Return the (x, y) coordinate for the center point of the cell that contains the specified text.  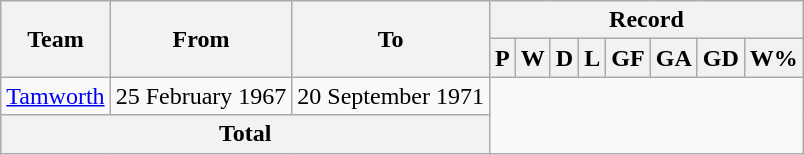
25 February 1967 (201, 96)
20 September 1971 (391, 96)
Total (246, 134)
Tamworth (56, 96)
L (592, 58)
GD (720, 58)
Record (647, 20)
W (532, 58)
P (503, 58)
GA (674, 58)
D (564, 58)
Team (56, 39)
To (391, 39)
From (201, 39)
GF (628, 58)
W% (774, 58)
